For the text-containing cell, return its midpoint in [X, Y] coordinate format. 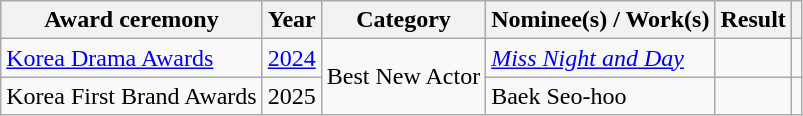
Best New Actor [403, 77]
Nominee(s) / Work(s) [600, 20]
2025 [292, 96]
Result [753, 20]
Korea First Brand Awards [132, 96]
Category [403, 20]
Year [292, 20]
2024 [292, 58]
Korea Drama Awards [132, 58]
Award ceremony [132, 20]
Miss Night and Day [600, 58]
Baek Seo-hoo [600, 96]
